Search for the cell housing the specified text and yield its [X, Y] center coordinate. 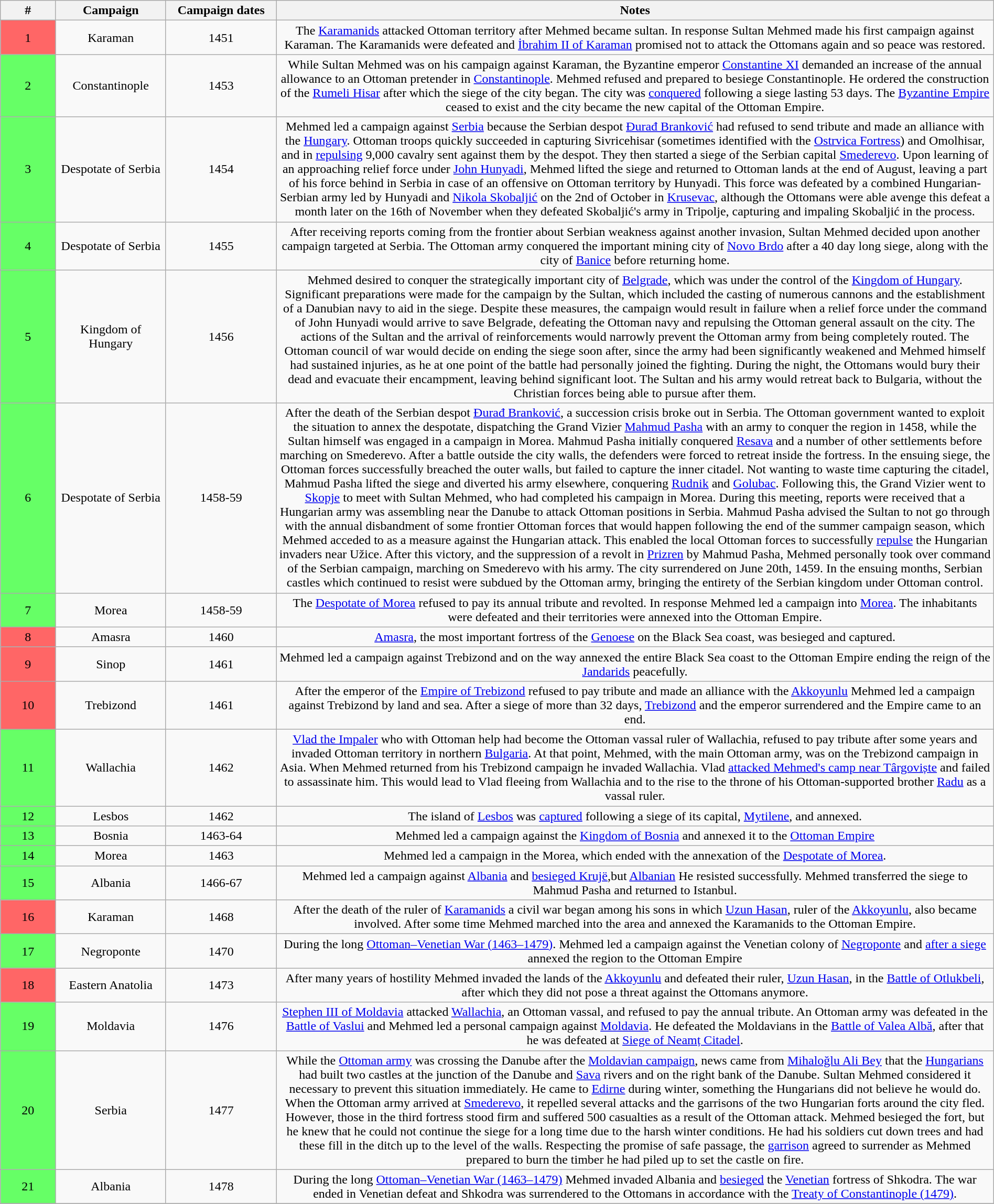
15 [28, 883]
8 [28, 637]
9 [28, 664]
Serbia [111, 1110]
Amasra [111, 637]
Lesbos [111, 816]
18 [28, 985]
1470 [221, 951]
Bosnia [111, 836]
1476 [221, 1026]
Constantinople [111, 86]
Campaign [111, 10]
Mehmed led a campaign in the Morea, which ended with the annexation of the Despotate of Morea. [635, 856]
Campaign dates [221, 10]
17 [28, 951]
7 [28, 610]
1468 [221, 917]
2 [28, 86]
21 [28, 1187]
1454 [221, 169]
20 [28, 1110]
Wallachia [111, 767]
19 [28, 1026]
1460 [221, 637]
12 [28, 816]
16 [28, 917]
1453 [221, 86]
Moldavia [111, 1026]
4 [28, 246]
Kingdom of Hungary [111, 337]
1455 [221, 246]
1477 [221, 1110]
1466-67 [221, 883]
1463 [221, 856]
Eastern Anatolia [111, 985]
10 [28, 705]
Mehmed led a campaign against the Kingdom of Bosnia and annexed it to the Ottoman Empire [635, 836]
Notes [635, 10]
5 [28, 337]
The island of Lesbos was captured following a siege of its capital, Mytilene, and annexed. [635, 816]
1473 [221, 985]
1463-64 [221, 836]
Negroponte [111, 951]
1478 [221, 1187]
1456 [221, 337]
13 [28, 836]
3 [28, 169]
Sinop [111, 664]
1451 [221, 38]
1 [28, 38]
# [28, 10]
11 [28, 767]
14 [28, 856]
Amasra, the most important fortress of the Genoese on the Black Sea coast, was besieged and captured. [635, 637]
Trebizond [111, 705]
6 [28, 498]
